Return the [x, y] coordinate for the center point of the cell that contains the specified text.  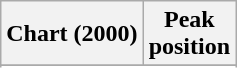
Chart (2000) [72, 34]
Peakposition [189, 34]
